Find where the given text appears and provide that cell's center as [x, y] coordinate. 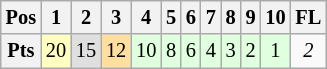
15 [86, 51]
Pos [21, 17]
9 [251, 17]
7 [211, 17]
Pts [21, 51]
FL [308, 17]
12 [116, 51]
20 [56, 51]
5 [171, 17]
